For the text-containing cell, return its midpoint in (X, Y) coordinate format. 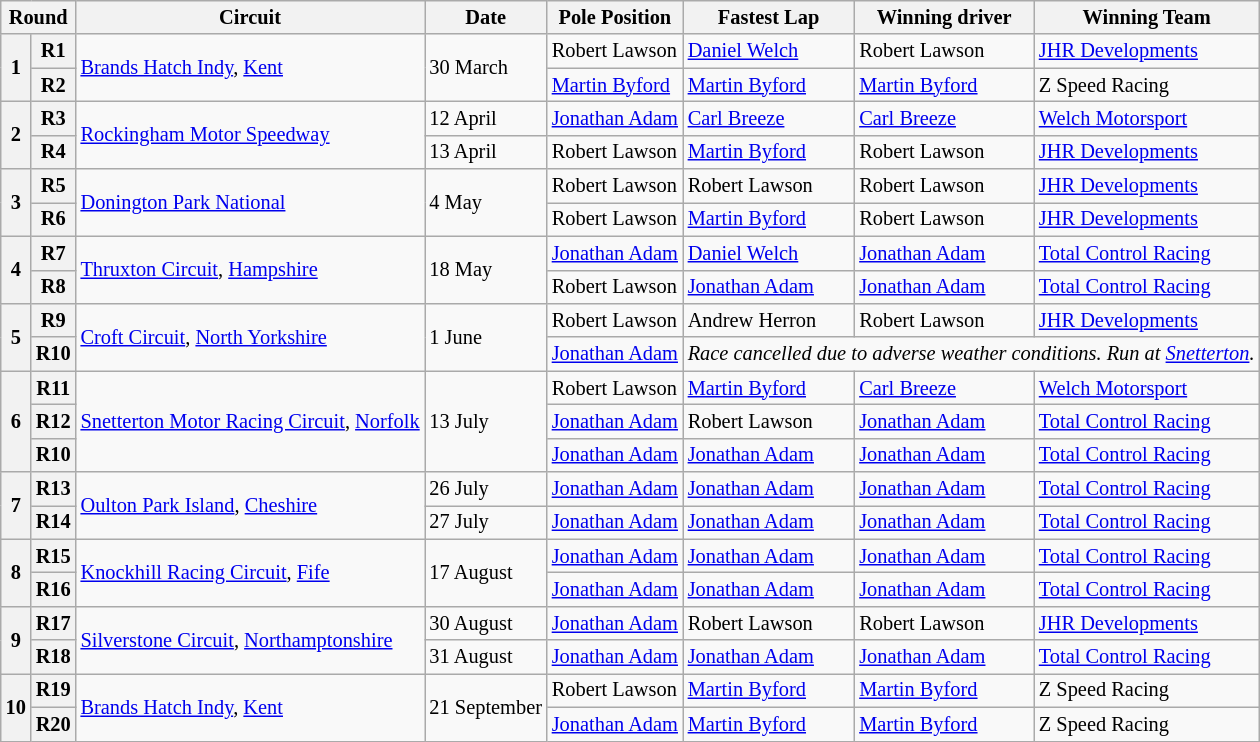
R1 (54, 51)
Knockhill Racing Circuit, Fife (250, 572)
5 (16, 336)
Rockingham Motor Speedway (250, 134)
R9 (54, 320)
R2 (54, 85)
18 May (485, 270)
Winning driver (944, 17)
R12 (54, 421)
Croft Circuit, North Yorkshire (250, 336)
Circuit (250, 17)
R19 (54, 690)
Thruxton Circuit, Hampshire (250, 270)
R16 (54, 589)
9 (16, 640)
6 (16, 422)
31 August (485, 657)
Donington Park National (250, 202)
Oulton Park Island, Cheshire (250, 506)
4 (16, 270)
13 April (485, 152)
30 March (485, 68)
R3 (54, 118)
10 (16, 706)
21 September (485, 706)
R5 (54, 186)
1 (16, 68)
Race cancelled due to adverse weather conditions. Run at Snetterton. (972, 354)
12 April (485, 118)
R14 (54, 522)
Silverstone Circuit, Northamptonshire (250, 640)
Snetterton Motor Racing Circuit, Norfolk (250, 422)
R18 (54, 657)
R20 (54, 724)
4 May (485, 202)
R8 (54, 287)
Fastest Lap (769, 17)
27 July (485, 522)
8 (16, 572)
R6 (54, 219)
R11 (54, 388)
7 (16, 506)
R7 (54, 253)
R4 (54, 152)
1 June (485, 336)
30 August (485, 623)
R13 (54, 489)
13 July (485, 422)
17 August (485, 572)
R17 (54, 623)
Winning Team (1146, 17)
Date (485, 17)
26 July (485, 489)
Andrew Herron (769, 320)
2 (16, 134)
R15 (54, 556)
Pole Position (615, 17)
Round (38, 17)
3 (16, 202)
